Locate the cell with the specified text and output its (x, y) center coordinate. 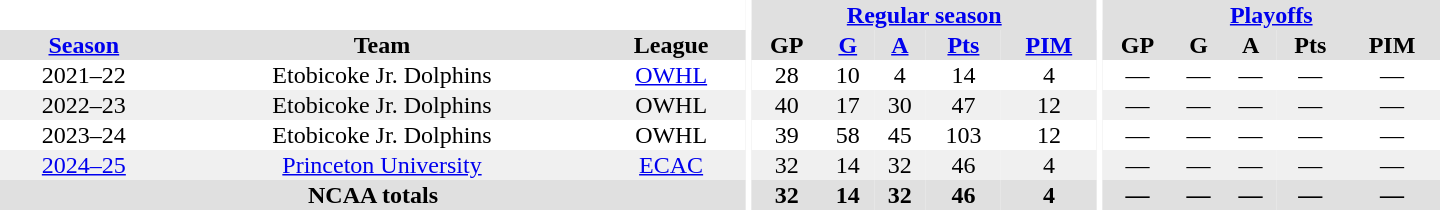
Team (382, 45)
NCAA totals (373, 195)
40 (787, 105)
Playoffs (1271, 15)
2024–25 (84, 165)
2021–22 (84, 75)
47 (964, 105)
30 (900, 105)
ECAC (671, 165)
League (671, 45)
Princeton University (382, 165)
Season (84, 45)
2022–23 (84, 105)
17 (848, 105)
10 (848, 75)
103 (964, 135)
45 (900, 135)
Regular season (924, 15)
28 (787, 75)
2023–24 (84, 135)
39 (787, 135)
58 (848, 135)
